Find where the given text appears and provide that cell's center as (x, y) coordinate. 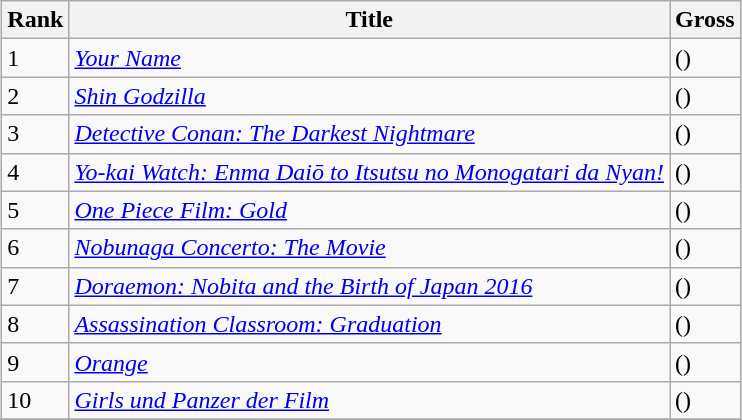
Nobunaga Concerto: The Movie (370, 248)
One Piece Film: Gold (370, 210)
5 (36, 210)
Girls und Panzer der Film (370, 400)
8 (36, 324)
9 (36, 362)
Gross (706, 20)
Rank (36, 20)
Doraemon: Nobita and the Birth of Japan 2016 (370, 286)
7 (36, 286)
1 (36, 58)
3 (36, 134)
Yo-kai Watch: Enma Daiō to Itsutsu no Monogatari da Nyan! (370, 172)
2 (36, 96)
Orange (370, 362)
Title (370, 20)
Shin Godzilla (370, 96)
Your Name (370, 58)
4 (36, 172)
6 (36, 248)
Detective Conan: The Darkest Nightmare (370, 134)
10 (36, 400)
Assassination Classroom: Graduation (370, 324)
